Pinpoint the cell where the given text exists, returning its (X, Y) midpoint coordinate. 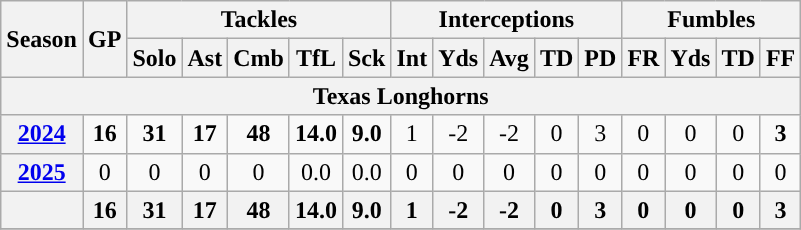
Solo (154, 58)
Sck (366, 58)
Interceptions (506, 20)
FF (780, 58)
PD (600, 58)
Int (412, 58)
Texas Longhorns (401, 96)
2025 (42, 172)
Tackles (259, 20)
Ast (205, 58)
Fumbles (712, 20)
FR (644, 58)
Avg (510, 58)
Cmb (259, 58)
Season (42, 39)
GP (104, 39)
2024 (42, 134)
TfL (316, 58)
